Provide the (x, y) coordinate of the cell's center where the given text is located.  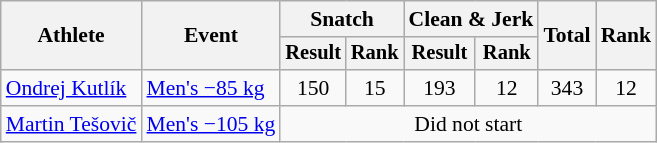
15 (375, 88)
343 (566, 88)
Event (210, 36)
Clean & Jerk (472, 19)
193 (440, 88)
Ondrej Kutlík (72, 88)
Did not start (468, 124)
Snatch (342, 19)
Martin Tešovič (72, 124)
Total (566, 36)
Men's −105 kg (210, 124)
Athlete (72, 36)
150 (313, 88)
Men's −85 kg (210, 88)
